Scan for the cell matching the given text and deliver its [X, Y] coordinate at center. 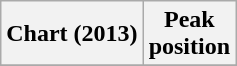
Chart (2013) [72, 34]
Peakposition [189, 34]
